Return [X, Y] of the center of cell containing provided text 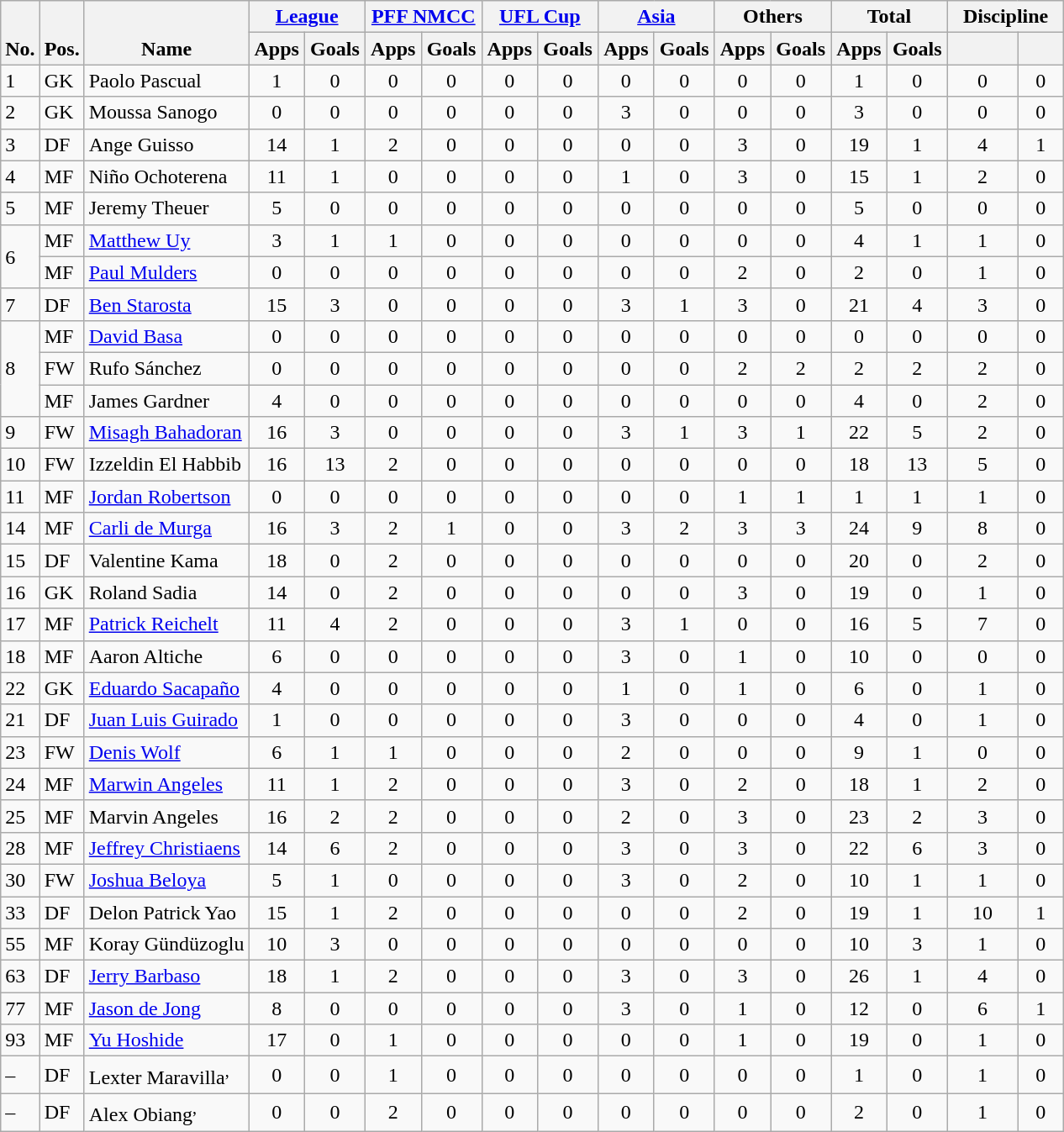
Niño Ochoterena [166, 176]
Discipline [1005, 17]
Matthew Uy [166, 240]
Paolo Pascual [166, 81]
No. [20, 33]
James Gardner [166, 401]
Marvin Angeles [166, 816]
Pos. [62, 33]
Jason de Jong [166, 1008]
Aaron Altiche [166, 656]
Patrick Reichelt [166, 624]
UFL Cup [540, 17]
Carli de Murga [166, 529]
55 [20, 945]
Lexter Maravilla, [166, 1076]
Moussa Sanogo [166, 113]
Juan Luis Guirado [166, 720]
PFF NMCC [424, 17]
Delon Patrick Yao [166, 912]
Denis Wolf [166, 752]
93 [20, 1040]
Ben Starosta [166, 304]
Joshua Beloya [166, 880]
Misagh Bahadoran [166, 433]
Eduardo Sacapaño [166, 688]
Jerry Barbaso [166, 977]
63 [20, 977]
30 [20, 880]
Koray Gündüzoglu [166, 945]
Valentine Kama [166, 561]
David Basa [166, 336]
Total [889, 17]
Jeremy Theuer [166, 208]
Marwin Angeles [166, 784]
League [308, 17]
25 [20, 816]
Roland Sadia [166, 592]
Izzeldin El Habbib [166, 465]
Paul Mulders [166, 272]
Jordan Robertson [166, 497]
Rufo Sánchez [166, 368]
12 [859, 1008]
Yu Hoshide [166, 1040]
Ange Guisso [166, 145]
26 [859, 977]
77 [20, 1008]
Jeffrey Christiaens [166, 848]
33 [20, 912]
20 [859, 561]
Others [773, 17]
Alex Obiang, [166, 1113]
28 [20, 848]
Asia [657, 17]
Name [166, 33]
